For the text-containing cell, return its midpoint in (X, Y) coordinate format. 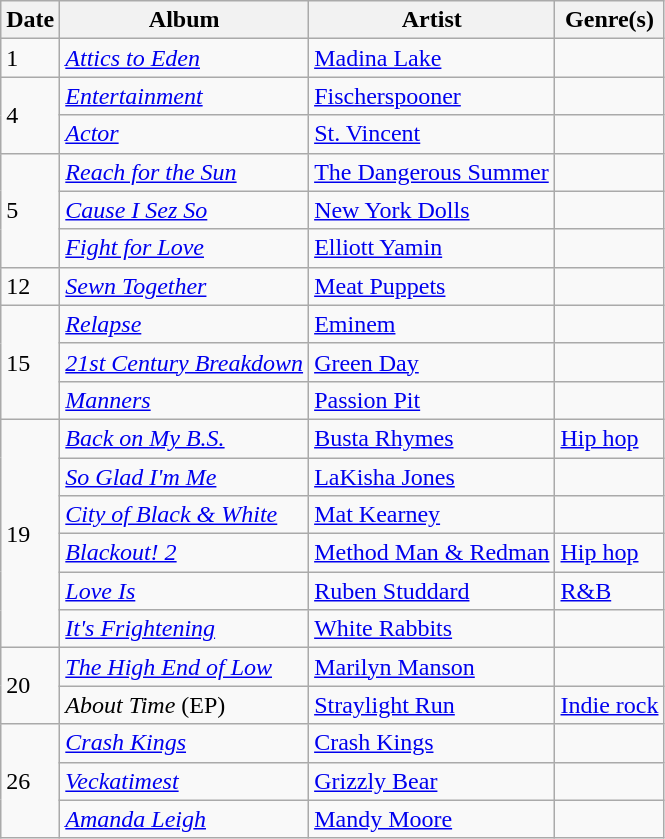
Genre(s) (610, 20)
Relapse (184, 324)
Passion Pit (432, 400)
Amanda Leigh (184, 819)
1 (30, 58)
Sewn Together (184, 286)
City of Black & White (184, 515)
Indie rock (610, 705)
Straylight Run (432, 705)
Fischerspooner (432, 96)
St. Vincent (432, 134)
LaKisha Jones (432, 477)
Blackout! 2 (184, 553)
Cause I Sez So (184, 210)
5 (30, 210)
Love Is (184, 591)
New York Dolls (432, 210)
Reach for the Sun (184, 172)
Method Man & Redman (432, 553)
Mandy Moore (432, 819)
4 (30, 115)
R&B (610, 591)
Mat Kearney (432, 515)
The High End of Low (184, 667)
Entertainment (184, 96)
Marilyn Manson (432, 667)
21st Century Breakdown (184, 362)
About Time (EP) (184, 705)
So Glad I'm Me (184, 477)
Attics to Eden (184, 58)
Ruben Studdard (432, 591)
It's Frightening (184, 629)
Grizzly Bear (432, 781)
Elliott Yamin (432, 248)
20 (30, 686)
Madina Lake (432, 58)
Green Day (432, 362)
Album (184, 20)
Artist (432, 20)
19 (30, 533)
15 (30, 362)
Actor (184, 134)
The Dangerous Summer (432, 172)
Manners (184, 400)
Meat Puppets (432, 286)
12 (30, 286)
Date (30, 20)
26 (30, 781)
Veckatimest (184, 781)
Busta Rhymes (432, 438)
White Rabbits (432, 629)
Fight for Love (184, 248)
Eminem (432, 324)
Back on My B.S. (184, 438)
